Locate the cell with the specified text and output its [x, y] center coordinate. 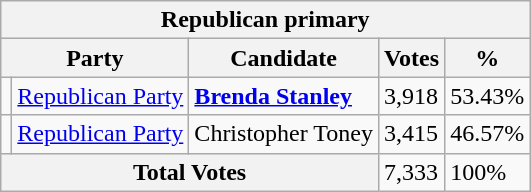
53.43% [488, 96]
Republican primary [266, 20]
3,415 [411, 134]
46.57% [488, 134]
Christopher Toney [284, 134]
Brenda Stanley [284, 96]
Party [95, 58]
3,918 [411, 96]
Candidate [284, 58]
7,333 [411, 172]
Total Votes [190, 172]
100% [488, 172]
Votes [411, 58]
% [488, 58]
